Identify which cell holds the provided text, then report its (X, Y) central coordinate. 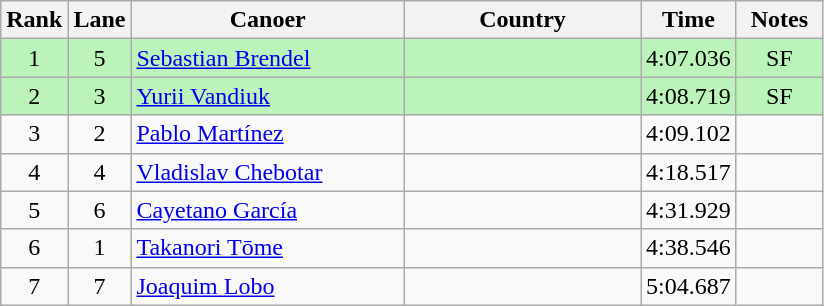
Joaquim Lobo (268, 286)
5:04.687 (689, 286)
4:08.719 (689, 96)
4:18.517 (689, 172)
4:38.546 (689, 248)
Pablo Martínez (268, 134)
Vladislav Chebotar (268, 172)
Notes (779, 20)
Sebastian Brendel (268, 58)
4:07.036 (689, 58)
4:09.102 (689, 134)
Lane (100, 20)
Canoer (268, 20)
4:31.929 (689, 210)
Cayetano García (268, 210)
Takanori Tōme (268, 248)
Yurii Vandiuk (268, 96)
Time (689, 20)
Rank (34, 20)
Country (522, 20)
